Find where the given text appears and provide that cell's center as [X, Y] coordinate. 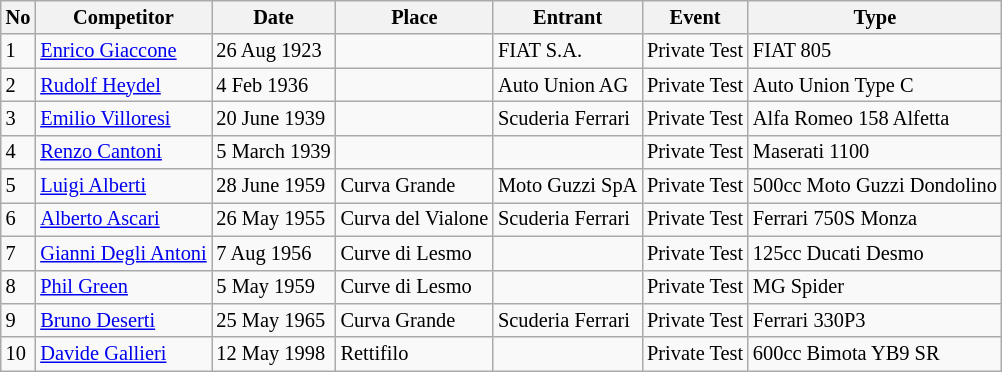
2 [18, 85]
Ferrari 330P3 [875, 320]
Place [415, 17]
Emilio Villoresi [123, 118]
Phil Green [123, 287]
5 March 1939 [274, 152]
MG Spider [875, 287]
Rudolf Heydel [123, 85]
Type [875, 17]
4 [18, 152]
3 [18, 118]
Renzo Cantoni [123, 152]
Alberto Ascari [123, 219]
5 May 1959 [274, 287]
Moto Guzzi SpA [568, 186]
26 May 1955 [274, 219]
500cc Moto Guzzi Dondolino [875, 186]
Luigi Alberti [123, 186]
Rettifilo [415, 354]
25 May 1965 [274, 320]
Davide Gallieri [123, 354]
6 [18, 219]
Auto Union AG [568, 85]
Ferrari 750S Monza [875, 219]
FIAT 805 [875, 51]
Alfa Romeo 158 Alfetta [875, 118]
No [18, 17]
28 June 1959 [274, 186]
125cc Ducati Desmo [875, 253]
10 [18, 354]
4 Feb 1936 [274, 85]
12 May 1998 [274, 354]
FIAT S.A. [568, 51]
Entrant [568, 17]
Competitor [123, 17]
600cc Bimota YB9 SR [875, 354]
7 [18, 253]
Date [274, 17]
1 [18, 51]
5 [18, 186]
Auto Union Type C [875, 85]
Curva del Vialone [415, 219]
Enrico Giaccone [123, 51]
Gianni Degli Antoni [123, 253]
26 Aug 1923 [274, 51]
9 [18, 320]
Bruno Deserti [123, 320]
7 Aug 1956 [274, 253]
Maserati 1100 [875, 152]
20 June 1939 [274, 118]
Event [695, 17]
8 [18, 287]
